Find where the given text appears and provide that cell's center as (x, y) coordinate. 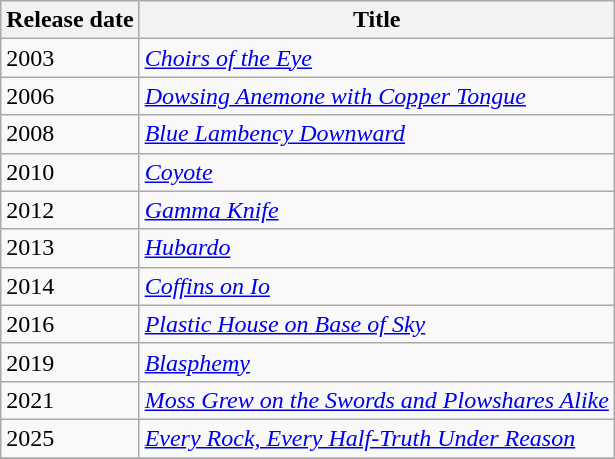
Every Rock, Every Half-Truth Under Reason (376, 438)
Moss Grew on the Swords and Plowshares Alike (376, 400)
Dowsing Anemone with Copper Tongue (376, 96)
Release date (70, 20)
2008 (70, 134)
Coyote (376, 172)
2013 (70, 248)
2021 (70, 400)
Blue Lambency Downward (376, 134)
Choirs of the Eye (376, 58)
Gamma Knife (376, 210)
2016 (70, 324)
2010 (70, 172)
Plastic House on Base of Sky (376, 324)
Hubardo (376, 248)
2006 (70, 96)
2012 (70, 210)
2025 (70, 438)
2014 (70, 286)
2019 (70, 362)
Title (376, 20)
Coffins on Io (376, 286)
2003 (70, 58)
Blasphemy (376, 362)
